Pinpoint the cell where the given text exists, returning its [X, Y] midpoint coordinate. 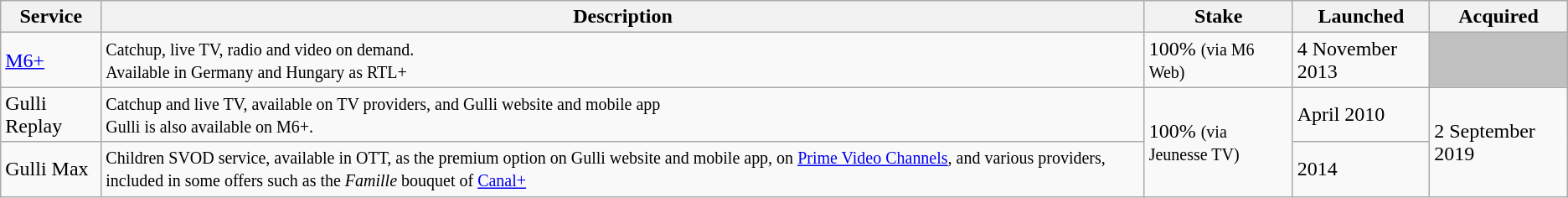
2 September 2019 [1499, 142]
2014 [1361, 169]
Gulli Max [51, 169]
Stake [1218, 17]
4 November 2013 [1361, 60]
Acquired [1499, 17]
Catchup, live TV, radio and video on demand.Available in Germany and Hungary as RTL+ [623, 60]
Service [51, 17]
Launched [1361, 17]
Description [623, 17]
Gulli Replay [51, 114]
M6+ [51, 60]
100% (via M6 Web) [1218, 60]
April 2010 [1361, 114]
Catchup and live TV, available on TV providers, and Gulli website and mobile appGulli is also available on M6+. [623, 114]
100% (via Jeunesse TV) [1218, 142]
